Search for the cell housing the specified text and yield its (x, y) center coordinate. 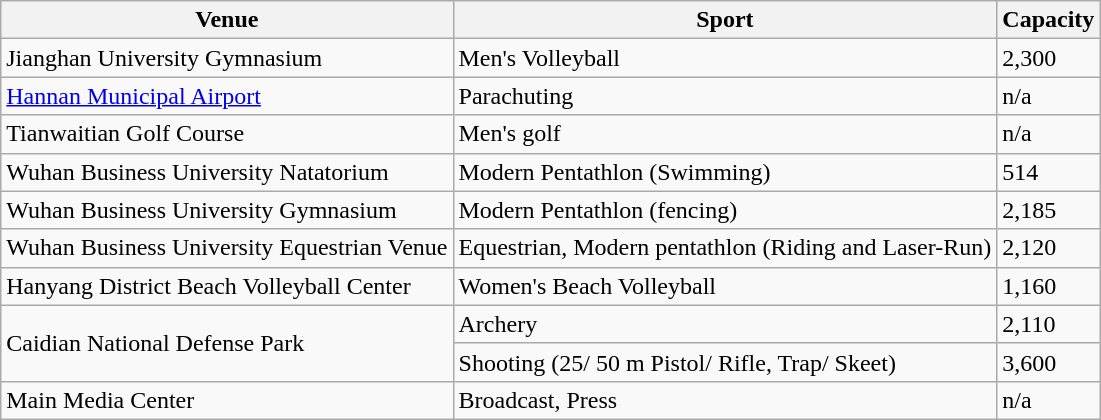
2,185 (1048, 210)
Tianwaitian Golf Course (227, 134)
Venue (227, 20)
Wuhan Business University Gymnasium (227, 210)
Women's Beach Volleyball (725, 286)
Wuhan Business University Equestrian Venue (227, 248)
514 (1048, 172)
Hannan Municipal Airport (227, 96)
Shooting (25/ 50 m Pistol/ Rifle, Trap/ Skeet) (725, 362)
Capacity (1048, 20)
Main Media Center (227, 400)
Broadcast, Press (725, 400)
2,300 (1048, 58)
Hanyang District Beach Volleyball Center (227, 286)
Jianghan University Gymnasium (227, 58)
Wuhan Business University Natatorium (227, 172)
Equestrian, Modern pentathlon (Riding and Laser-Run) (725, 248)
Sport (725, 20)
Men's Volleyball (725, 58)
2,110 (1048, 324)
2,120 (1048, 248)
Modern Pentathlon (Swimming) (725, 172)
Caidian National Defense Park (227, 343)
1,160 (1048, 286)
Men's golf (725, 134)
Parachuting (725, 96)
Modern Pentathlon (fencing) (725, 210)
3,600 (1048, 362)
Archery (725, 324)
